Determine the [X, Y] coordinate at the center of the cell enclosing the given text.  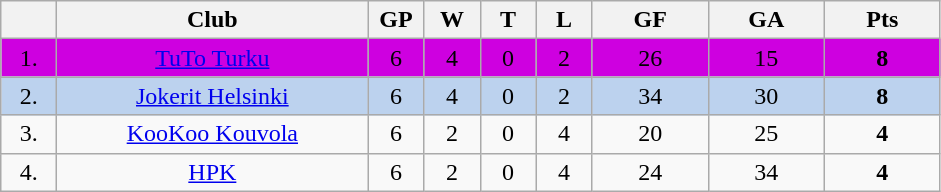
GP [396, 20]
GA [766, 20]
24 [650, 172]
20 [650, 134]
3. [29, 134]
26 [650, 58]
KooKoo Kouvola [212, 134]
Pts [882, 20]
15 [766, 58]
L [564, 20]
4. [29, 172]
30 [766, 96]
HPK [212, 172]
W [452, 20]
Jokerit Helsinki [212, 96]
1. [29, 58]
T [508, 20]
25 [766, 134]
2. [29, 96]
TuTo Turku [212, 58]
GF [650, 20]
Club [212, 20]
